Return (X, Y) of the center of cell containing provided text 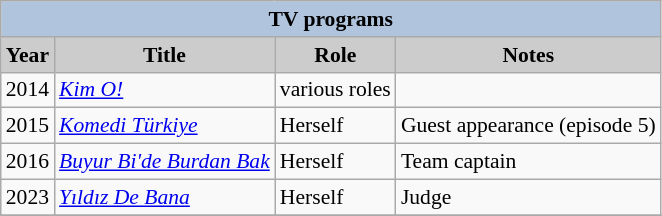
Kim O! (164, 90)
Team captain (528, 162)
Judge (528, 197)
2014 (28, 90)
Komedi Türkiye (164, 126)
Role (336, 55)
2016 (28, 162)
TV programs (331, 19)
Yıldız De Bana (164, 197)
various roles (336, 90)
Buyur Bi'de Burdan Bak (164, 162)
2023 (28, 197)
Year (28, 55)
Guest appearance (episode 5) (528, 126)
Notes (528, 55)
Title (164, 55)
2015 (28, 126)
